Identify which cell holds the provided text, then report its (X, Y) central coordinate. 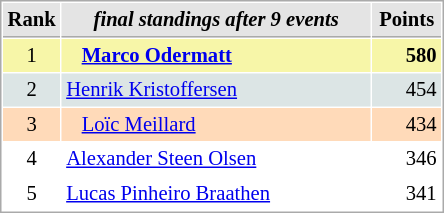
2 (32, 90)
Loïc Meillard (216, 124)
454 (406, 90)
3 (32, 124)
Points (406, 20)
Lucas Pinheiro Braathen (216, 194)
341 (406, 194)
Henrik Kristoffersen (216, 90)
4 (32, 158)
346 (406, 158)
434 (406, 124)
Rank (32, 20)
final standings after 9 events (216, 20)
1 (32, 56)
580 (406, 56)
5 (32, 194)
Marco Odermatt (216, 56)
Alexander Steen Olsen (216, 158)
